Provide the (X, Y) coordinate of the cell's center where the given text is located.  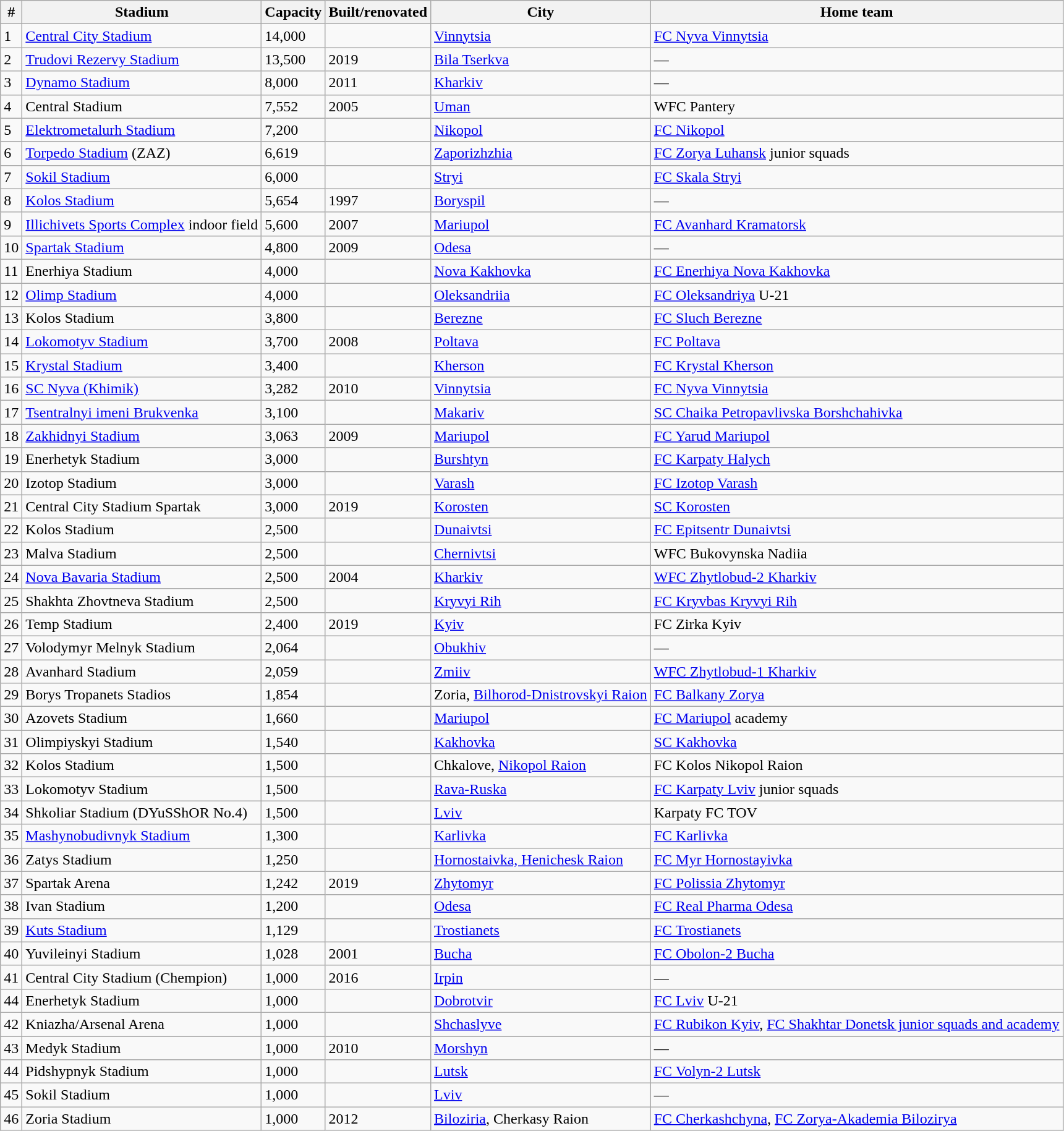
FC Polissia Zhytomyr (857, 883)
FC Trostianets (857, 930)
Olimpiyskyi Stadium (142, 742)
City (541, 12)
2,400 (293, 624)
Kakhovka (541, 742)
FC Volyn-2 Lutsk (857, 1072)
37 (11, 883)
39 (11, 930)
2016 (378, 977)
15 (11, 365)
1,854 (293, 695)
Lutsk (541, 1072)
Shakhta Zhovtneva Stadium (142, 600)
2004 (378, 577)
FC Kryvbas Kryvyi Rih (857, 600)
Zakhidnyi Stadium (142, 436)
3,800 (293, 318)
Home team (857, 12)
Olimp Stadium (142, 295)
Spartak Arena (142, 883)
41 (11, 977)
Kryvyi Rih (541, 600)
6,619 (293, 153)
43 (11, 1048)
Chernivtsi (541, 553)
Bila Tserkva (541, 59)
18 (11, 436)
Trudovi Rezervy Stadium (142, 59)
Central Stadium (142, 106)
FC Poltava (857, 342)
Berezne (541, 318)
Central City Stadium Spartak (142, 506)
22 (11, 530)
FC Balkany Zorya (857, 695)
26 (11, 624)
Varash (541, 483)
Korosten (541, 506)
Shkoliar Stadium (DYuSShOR No.4) (142, 813)
Nikopol (541, 130)
Obukhiv (541, 647)
3,400 (293, 365)
2007 (378, 224)
7,552 (293, 106)
FC Kolos Nikopol Raion (857, 766)
Borys Tropanets Stadios (142, 695)
Zaporizhzhia (541, 153)
SC Kakhovka (857, 742)
1997 (378, 200)
FC Karpaty Halych (857, 459)
Mashynobudivnyk Stadium (142, 836)
1,300 (293, 836)
1,129 (293, 930)
Biloziria, Cherkasy Raion (541, 1119)
1,250 (293, 860)
FC Zirka Kyiv (857, 624)
Zoria Stadium (142, 1119)
FC Krystal Kherson (857, 365)
WFC Pantery (857, 106)
Zoria, Bilhorod-Dnistrovskyi Raion (541, 695)
WFC Zhytlobud-1 Kharkiv (857, 671)
28 (11, 671)
FC Oleksandriya U-21 (857, 295)
9 (11, 224)
Avanhard Stadium (142, 671)
2,059 (293, 671)
31 (11, 742)
Nova Bavaria Stadium (142, 577)
Stryi (541, 177)
3 (11, 83)
FC Enerhiya Nova Kakhovka (857, 271)
FC Sluch Berezne (857, 318)
Karpaty FC TOV (857, 813)
Morshyn (541, 1048)
14,000 (293, 36)
3,063 (293, 436)
FC Obolon-2 Bucha (857, 954)
29 (11, 695)
13 (11, 318)
FC Rubikon Kyiv, FC Shakhtar Donetsk junior squads and academy (857, 1024)
Yuvileinyi Stadium (142, 954)
33 (11, 789)
FC Nikopol (857, 130)
1 (11, 36)
FC Mariupol academy (857, 719)
Pidshypnyk Stadium (142, 1072)
Dunaivtsi (541, 530)
Medyk Stadium (142, 1048)
Kuts Stadium (142, 930)
Hornostaivka, Henichesk Raion (541, 860)
34 (11, 813)
Capacity (293, 12)
Krystal Stadium (142, 365)
Temp Stadium (142, 624)
FC Karlivka (857, 836)
Nova Kakhovka (541, 271)
16 (11, 389)
Makariv (541, 412)
Trostianets (541, 930)
WFC Bukovynska Nadiia (857, 553)
Spartak Stadium (142, 247)
Enerhiya Stadium (142, 271)
25 (11, 600)
Central City Stadium (142, 36)
WFC Zhytlobud-2 Kharkiv (857, 577)
35 (11, 836)
FC Myr Hornostayivka (857, 860)
FC Zorya Luhansk junior squads (857, 153)
45 (11, 1095)
Shchaslyve (541, 1024)
SC Nyva (Khimik) (142, 389)
Oleksandriia (541, 295)
8,000 (293, 83)
Illichivets Sports Complex indoor field (142, 224)
FC Karpaty Lviv junior squads (857, 789)
SC Chaika Petropavlivska Borshchahivka (857, 412)
Karlivka (541, 836)
14 (11, 342)
Dobrotvir (541, 1001)
30 (11, 719)
# (11, 12)
Torpedo Stadium (ZAZ) (142, 153)
Bucha (541, 954)
4 (11, 106)
1,200 (293, 907)
1,028 (293, 954)
Kyiv (541, 624)
20 (11, 483)
17 (11, 412)
24 (11, 577)
Zatys Stadium (142, 860)
FC Avanhard Kramatorsk (857, 224)
Built/renovated (378, 12)
38 (11, 907)
1,540 (293, 742)
11 (11, 271)
2005 (378, 106)
5 (11, 130)
Zmiiv (541, 671)
1,242 (293, 883)
Tsentralnyi imeni Brukvenka (142, 412)
2008 (378, 342)
27 (11, 647)
2001 (378, 954)
2,064 (293, 647)
SC Korosten (857, 506)
1,660 (293, 719)
Uman (541, 106)
3,282 (293, 389)
Elektrometalurh Stadium (142, 130)
8 (11, 200)
Boryspil (541, 200)
21 (11, 506)
Chkalove, Nikopol Raion (541, 766)
6 (11, 153)
FC Izotop Varash (857, 483)
FC Lviv U-21 (857, 1001)
2012 (378, 1119)
Central City Stadium (Chempion) (142, 977)
2 (11, 59)
40 (11, 954)
Rava-Ruska (541, 789)
Irpin (541, 977)
Izotop Stadium (142, 483)
Burshtyn (541, 459)
5,600 (293, 224)
42 (11, 1024)
Ivan Stadium (142, 907)
FC Real Pharma Odesa (857, 907)
7 (11, 177)
Kherson (541, 365)
Poltava (541, 342)
Volodymyr Melnyk Stadium (142, 647)
Dynamo Stadium (142, 83)
3,100 (293, 412)
13,500 (293, 59)
6,000 (293, 177)
4,800 (293, 247)
36 (11, 860)
FC Yarud Mariupol (857, 436)
Malva Stadium (142, 553)
FC Epitsentr Dunaivtsi (857, 530)
FC Skala Stryi (857, 177)
Stadium (142, 12)
2011 (378, 83)
Azovets Stadium (142, 719)
12 (11, 295)
5,654 (293, 200)
32 (11, 766)
7,200 (293, 130)
10 (11, 247)
46 (11, 1119)
Kniazha/Arsenal Arena (142, 1024)
19 (11, 459)
23 (11, 553)
Zhytomyr (541, 883)
FC Cherkashchyna, FC Zorya-Akademia Bilozirya (857, 1119)
3,700 (293, 342)
